Find where the given text appears and provide that cell's center as (x, y) coordinate. 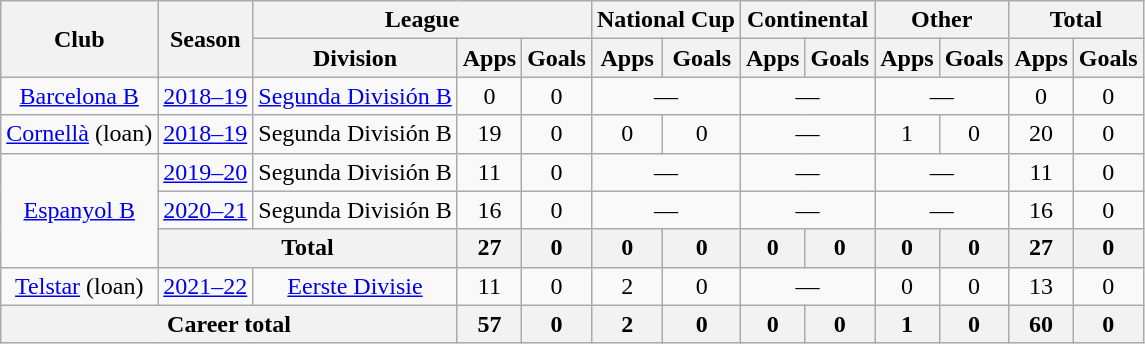
Eerste Divisie (355, 286)
19 (489, 134)
National Cup (666, 20)
13 (1041, 286)
Other (942, 20)
Barcelona B (80, 96)
2019–20 (206, 172)
Season (206, 39)
57 (489, 324)
20 (1041, 134)
60 (1041, 324)
Espanyol B (80, 210)
2020–21 (206, 210)
Continental (808, 20)
Cornellà (loan) (80, 134)
Telstar (loan) (80, 286)
2021–22 (206, 286)
League (422, 20)
Division (355, 58)
Career total (229, 324)
Club (80, 39)
